Scan for the cell matching the given text and deliver its (x, y) coordinate at center. 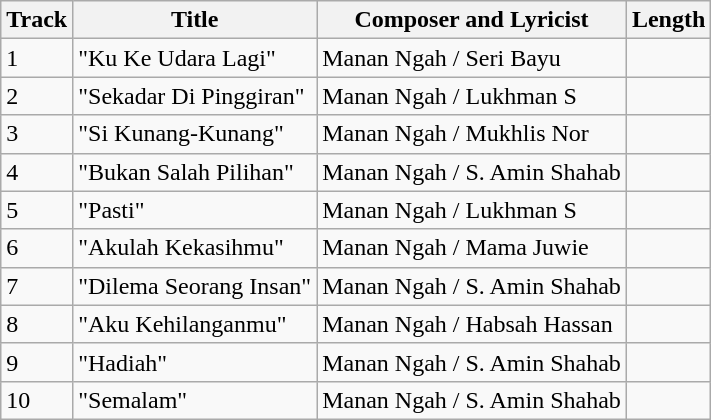
Composer and Lyricist (472, 20)
4 (37, 172)
Manan Ngah / Mukhlis Nor (472, 134)
"Aku Kehilanganmu" (195, 324)
Title (195, 20)
1 (37, 58)
10 (37, 400)
6 (37, 248)
9 (37, 362)
Manan Ngah / Habsah Hassan (472, 324)
"Bukan Salah Pilihan" (195, 172)
"Sekadar Di Pinggiran" (195, 96)
Manan Ngah / Seri Bayu (472, 58)
"Hadiah" (195, 362)
"Ku Ke Udara Lagi" (195, 58)
Length (668, 20)
2 (37, 96)
8 (37, 324)
"Pasti" (195, 210)
"Semalam" (195, 400)
"Dilema Seorang Insan" (195, 286)
"Si Kunang-Kunang" (195, 134)
Manan Ngah / Mama Juwie (472, 248)
"Akulah Kekasihmu" (195, 248)
3 (37, 134)
7 (37, 286)
Track (37, 20)
5 (37, 210)
